Extract the (X, Y) coordinate from the center of the cell holding the provided text.  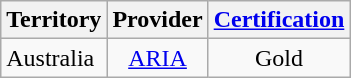
Australia (54, 58)
Territory (54, 20)
Gold (279, 58)
ARIA (158, 58)
Provider (158, 20)
Certification (279, 20)
